Extract the (X, Y) coordinate from the center of the cell holding the provided text.  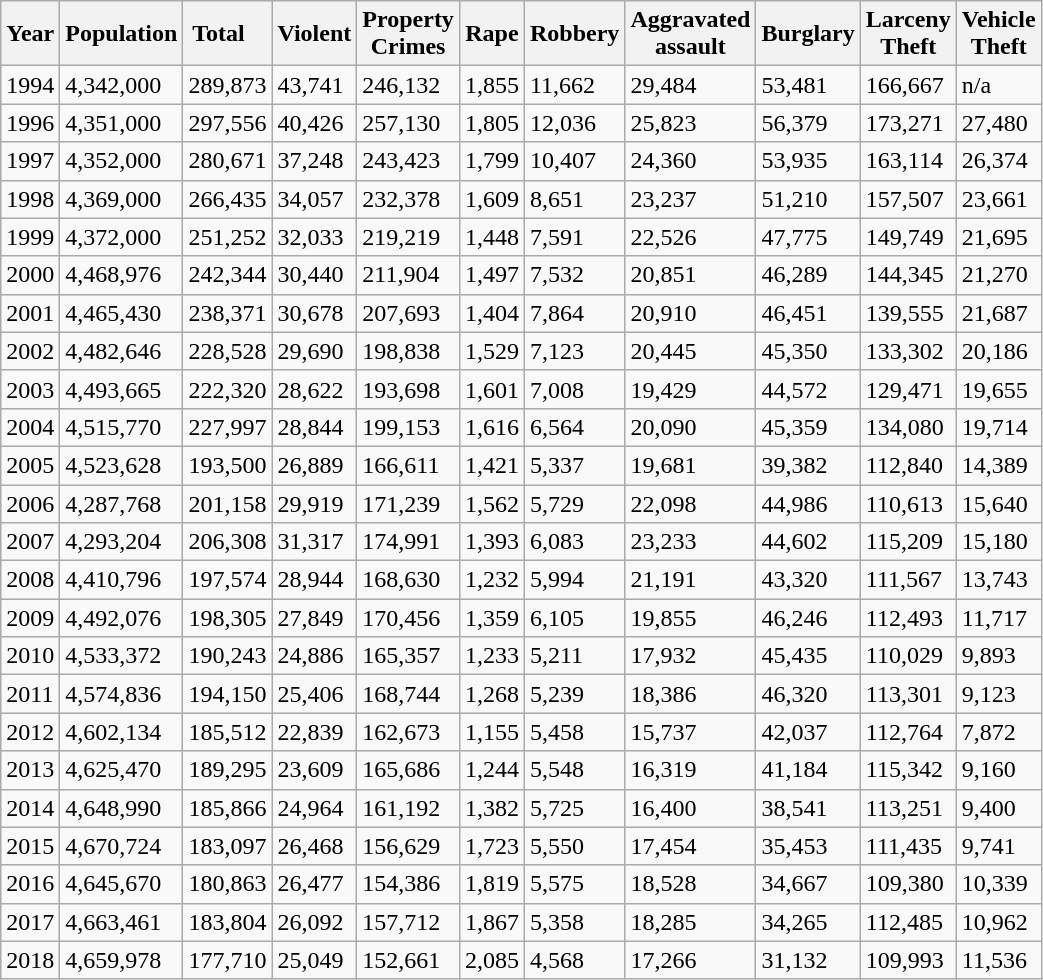
109,993 (908, 960)
2011 (30, 694)
Aggravated assault (690, 34)
18,285 (690, 922)
4,648,990 (122, 808)
32,033 (314, 237)
257,130 (408, 123)
15,737 (690, 732)
Robbery (574, 34)
1,244 (492, 770)
19,714 (998, 427)
242,344 (228, 275)
4,574,836 (122, 694)
45,350 (808, 351)
156,629 (408, 846)
171,239 (408, 503)
26,477 (314, 884)
4,625,470 (122, 770)
53,481 (808, 85)
40,426 (314, 123)
43,320 (808, 580)
112,764 (908, 732)
19,855 (690, 618)
Year (30, 34)
4,659,978 (122, 960)
16,400 (690, 808)
26,468 (314, 846)
2007 (30, 542)
39,382 (808, 465)
115,209 (908, 542)
43,741 (314, 85)
14,389 (998, 465)
133,302 (908, 351)
4,287,768 (122, 503)
44,572 (808, 389)
177,710 (228, 960)
Total (228, 34)
28,622 (314, 389)
9,400 (998, 808)
26,374 (998, 161)
4,515,770 (122, 427)
111,435 (908, 846)
2012 (30, 732)
2005 (30, 465)
4,602,134 (122, 732)
Population (122, 34)
129,471 (908, 389)
1998 (30, 199)
115,342 (908, 770)
23,609 (314, 770)
227,997 (228, 427)
51,210 (808, 199)
5,575 (574, 884)
24,360 (690, 161)
1,393 (492, 542)
4,568 (574, 960)
199,153 (408, 427)
1,155 (492, 732)
2014 (30, 808)
53,935 (808, 161)
139,555 (908, 313)
157,507 (908, 199)
7,008 (574, 389)
183,804 (228, 922)
7,864 (574, 313)
161,192 (408, 808)
27,849 (314, 618)
198,305 (228, 618)
20,186 (998, 351)
4,492,076 (122, 618)
170,456 (408, 618)
42,037 (808, 732)
134,080 (908, 427)
29,919 (314, 503)
1,609 (492, 199)
19,655 (998, 389)
1,805 (492, 123)
4,293,204 (122, 542)
112,840 (908, 465)
1,382 (492, 808)
1,562 (492, 503)
113,301 (908, 694)
4,645,670 (122, 884)
110,613 (908, 503)
157,712 (408, 922)
10,339 (998, 884)
30,440 (314, 275)
n/a (998, 85)
4,372,000 (122, 237)
37,248 (314, 161)
5,548 (574, 770)
243,423 (408, 161)
29,484 (690, 85)
28,844 (314, 427)
193,698 (408, 389)
185,512 (228, 732)
6,564 (574, 427)
280,671 (228, 161)
112,485 (908, 922)
174,991 (408, 542)
190,243 (228, 656)
1,867 (492, 922)
46,320 (808, 694)
7,123 (574, 351)
45,359 (808, 427)
1,529 (492, 351)
2006 (30, 503)
4,523,628 (122, 465)
246,132 (408, 85)
4,410,796 (122, 580)
7,532 (574, 275)
163,114 (908, 161)
13,743 (998, 580)
180,863 (228, 884)
1,601 (492, 389)
2018 (30, 960)
20,090 (690, 427)
22,839 (314, 732)
15,180 (998, 542)
6,105 (574, 618)
1,616 (492, 427)
5,337 (574, 465)
7,872 (998, 732)
56,379 (808, 123)
27,480 (998, 123)
22,526 (690, 237)
18,528 (690, 884)
28,944 (314, 580)
183,097 (228, 846)
Violent (314, 34)
1994 (30, 85)
34,057 (314, 199)
211,904 (408, 275)
297,556 (228, 123)
21,687 (998, 313)
44,602 (808, 542)
1,404 (492, 313)
6,083 (574, 542)
11,536 (998, 960)
112,493 (908, 618)
11,662 (574, 85)
25,823 (690, 123)
2002 (30, 351)
162,673 (408, 732)
Rape (492, 34)
232,378 (408, 199)
1999 (30, 237)
7,591 (574, 237)
9,893 (998, 656)
166,611 (408, 465)
35,453 (808, 846)
5,550 (574, 846)
20,445 (690, 351)
1,497 (492, 275)
113,251 (908, 808)
189,295 (228, 770)
165,357 (408, 656)
152,661 (408, 960)
1,799 (492, 161)
4,351,000 (122, 123)
45,435 (808, 656)
47,775 (808, 237)
20,851 (690, 275)
1997 (30, 161)
17,932 (690, 656)
5,211 (574, 656)
1,232 (492, 580)
4,533,372 (122, 656)
2017 (30, 922)
16,319 (690, 770)
251,252 (228, 237)
198,838 (408, 351)
9,741 (998, 846)
4,342,000 (122, 85)
165,686 (408, 770)
197,574 (228, 580)
2009 (30, 618)
21,191 (690, 580)
2015 (30, 846)
1,723 (492, 846)
4,482,646 (122, 351)
26,889 (314, 465)
5,725 (574, 808)
2010 (30, 656)
34,265 (808, 922)
30,678 (314, 313)
34,667 (808, 884)
17,454 (690, 846)
4,670,724 (122, 846)
1,819 (492, 884)
185,866 (228, 808)
9,123 (998, 694)
111,567 (908, 580)
266,435 (228, 199)
109,380 (908, 884)
17,266 (690, 960)
31,132 (808, 960)
4,493,665 (122, 389)
23,233 (690, 542)
41,184 (808, 770)
19,429 (690, 389)
206,308 (228, 542)
166,667 (908, 85)
10,407 (574, 161)
23,237 (690, 199)
2,085 (492, 960)
1,233 (492, 656)
15,640 (998, 503)
20,910 (690, 313)
LarcenyTheft (908, 34)
29,690 (314, 351)
2001 (30, 313)
1,448 (492, 237)
4,352,000 (122, 161)
2008 (30, 580)
46,246 (808, 618)
193,500 (228, 465)
1,268 (492, 694)
154,386 (408, 884)
25,049 (314, 960)
168,744 (408, 694)
21,270 (998, 275)
21,695 (998, 237)
11,717 (998, 618)
219,219 (408, 237)
Burglary (808, 34)
5,729 (574, 503)
12,036 (574, 123)
289,873 (228, 85)
1,421 (492, 465)
46,289 (808, 275)
24,964 (314, 808)
19,681 (690, 465)
201,158 (228, 503)
4,663,461 (122, 922)
24,886 (314, 656)
4,369,000 (122, 199)
9,160 (998, 770)
110,029 (908, 656)
18,386 (690, 694)
22,098 (690, 503)
168,630 (408, 580)
1996 (30, 123)
144,345 (908, 275)
207,693 (408, 313)
173,271 (908, 123)
5,358 (574, 922)
2013 (30, 770)
238,371 (228, 313)
25,406 (314, 694)
5,239 (574, 694)
2016 (30, 884)
26,092 (314, 922)
2003 (30, 389)
228,528 (228, 351)
222,320 (228, 389)
1,855 (492, 85)
10,962 (998, 922)
23,661 (998, 199)
149,749 (908, 237)
2004 (30, 427)
38,541 (808, 808)
8,651 (574, 199)
44,986 (808, 503)
1,359 (492, 618)
VehicleTheft (998, 34)
4,468,976 (122, 275)
5,994 (574, 580)
Property Crimes (408, 34)
31,317 (314, 542)
5,458 (574, 732)
4,465,430 (122, 313)
2000 (30, 275)
194,150 (228, 694)
46,451 (808, 313)
